Capture the cell that displays the provided text and extract its (X, Y) central coordinate. 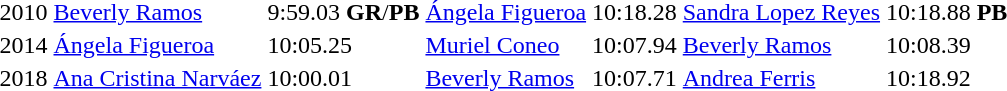
Muriel Coneo (506, 45)
Ángela Figueroa (158, 45)
10:05.25 (344, 45)
Beverly Ramos (781, 45)
10:07.94 (635, 45)
